Extract the (x, y) coordinate from the center of the cell holding the provided text.  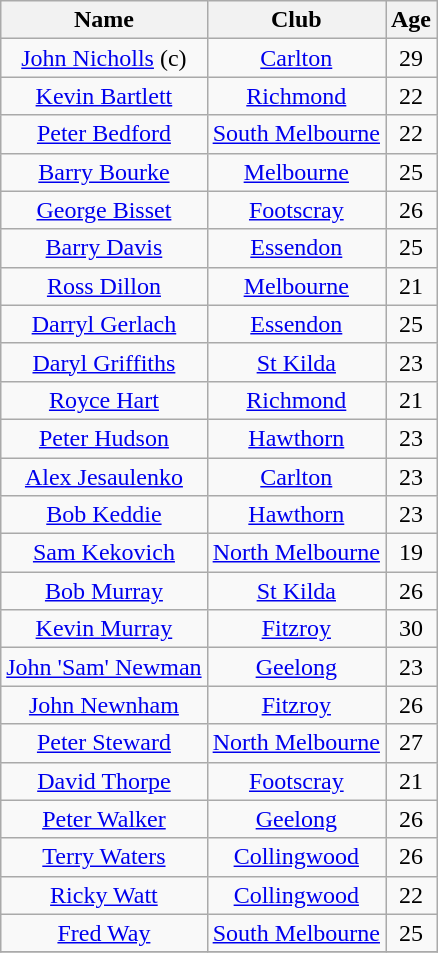
Royce Hart (104, 400)
Sam Kekovich (104, 553)
Peter Walker (104, 819)
Bob Murray (104, 591)
George Bisset (104, 210)
John Newnham (104, 705)
Alex Jesaulenko (104, 477)
Fred Way (104, 933)
27 (412, 743)
Peter Bedford (104, 134)
Peter Hudson (104, 438)
Kevin Bartlett (104, 96)
David Thorpe (104, 781)
Darryl Gerlach (104, 324)
Daryl Griffiths (104, 362)
19 (412, 553)
John Nicholls (c) (104, 58)
Barry Bourke (104, 172)
Name (104, 20)
Ross Dillon (104, 286)
29 (412, 58)
Terry Waters (104, 857)
Age (412, 20)
Club (296, 20)
Ricky Watt (104, 895)
30 (412, 629)
Bob Keddie (104, 515)
Barry Davis (104, 248)
John 'Sam' Newman (104, 667)
Kevin Murray (104, 629)
Peter Steward (104, 743)
